Find where the given text appears and provide that cell's center as [x, y] coordinate. 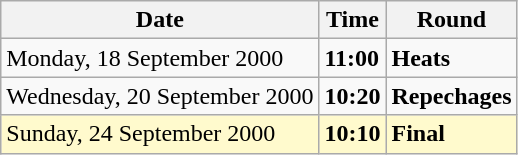
Heats [452, 58]
Time [352, 20]
10:10 [352, 134]
Date [160, 20]
Repechages [452, 96]
11:00 [352, 58]
Monday, 18 September 2000 [160, 58]
Final [452, 134]
Wednesday, 20 September 2000 [160, 96]
10:20 [352, 96]
Sunday, 24 September 2000 [160, 134]
Round [452, 20]
